Provide the (x, y) coordinate of the cell's center where the given text is located.  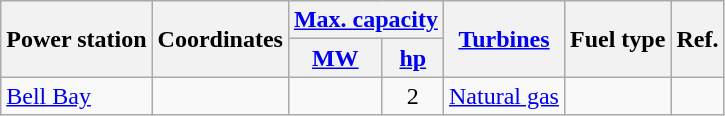
hp (412, 58)
Natural gas (504, 96)
MW (335, 58)
Coordinates (220, 39)
Fuel type (617, 39)
Bell Bay (76, 96)
Turbines (504, 39)
2 (412, 96)
Max. capacity (366, 20)
Ref. (698, 39)
Power station (76, 39)
